Extract the [X, Y] coordinate from the center of the cell holding the provided text.  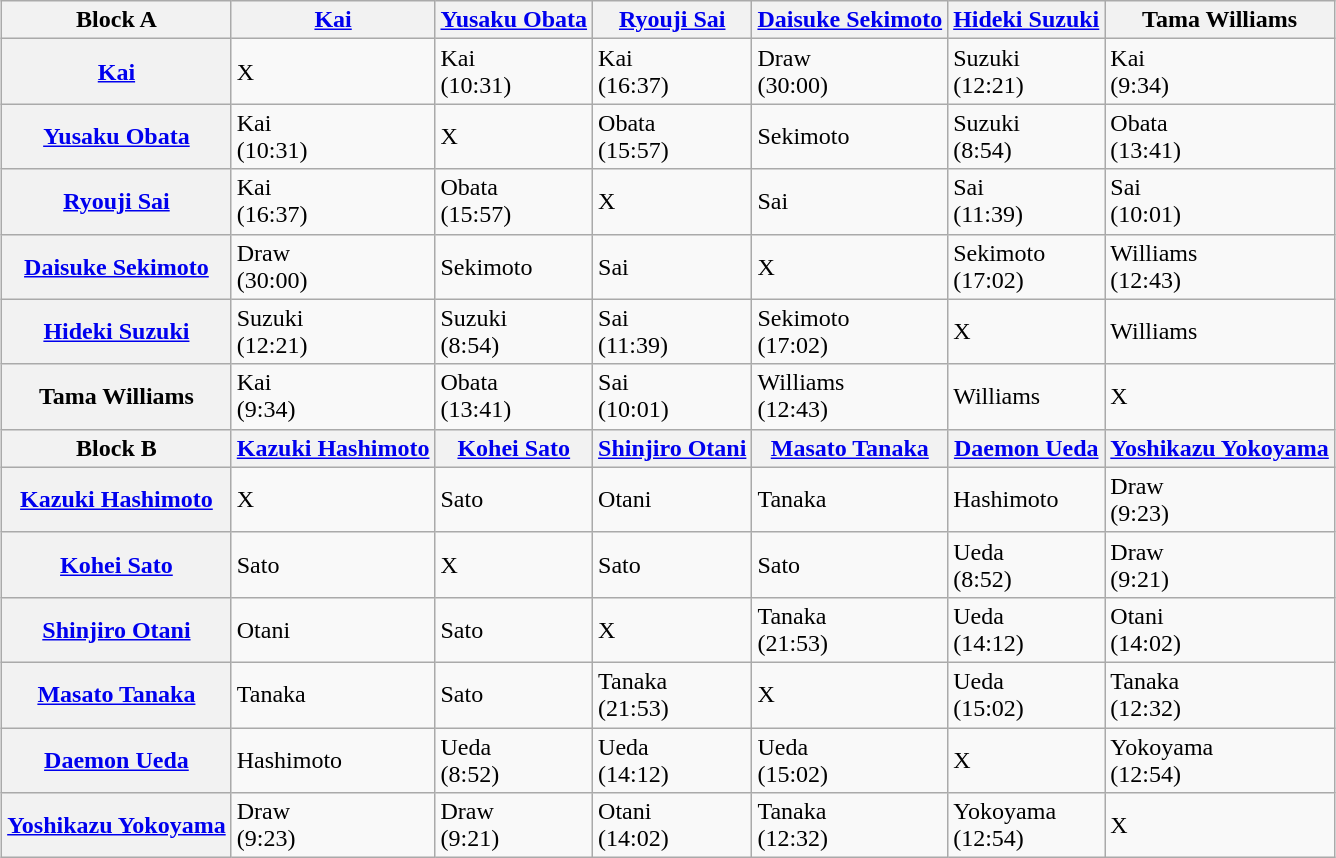
Block B [117, 448]
Block A [117, 20]
